Pinpoint the cell where the given text exists, returning its (x, y) midpoint coordinate. 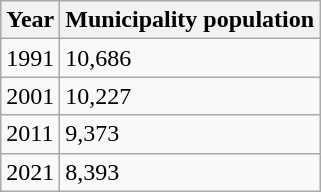
8,393 (190, 172)
Year (30, 20)
10,686 (190, 58)
9,373 (190, 134)
10,227 (190, 96)
2011 (30, 134)
1991 (30, 58)
Municipality population (190, 20)
2001 (30, 96)
2021 (30, 172)
